Provide the (X, Y) coordinate of the cell's center where the given text is located.  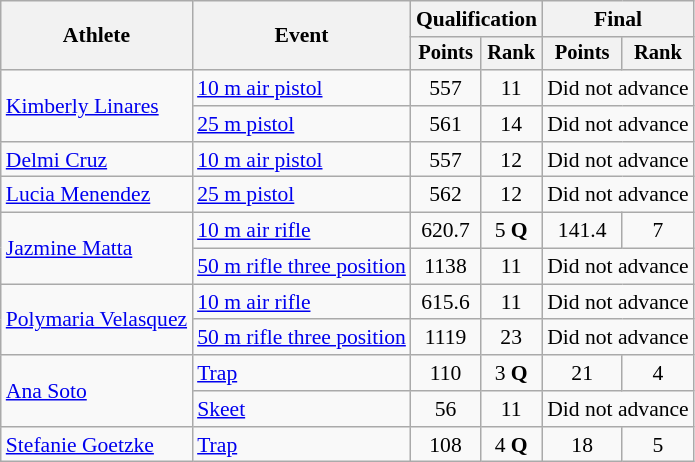
Skeet (302, 409)
Lucia Menendez (96, 195)
Athlete (96, 36)
1119 (446, 338)
1138 (446, 267)
Trap (302, 373)
Jazmine Matta (96, 248)
7 (658, 231)
4 (658, 373)
3 Q (511, 373)
562 (446, 195)
561 (446, 124)
5 Q (511, 231)
56 (446, 409)
23 (511, 338)
Event (302, 36)
615.6 (446, 302)
14 (511, 124)
Kimberly Linares (96, 106)
Ana Soto (96, 390)
21 (582, 373)
141.4 (582, 231)
Qualification (476, 19)
620.7 (446, 231)
110 (446, 373)
Final (618, 19)
Polymaria Velasquez (96, 320)
Delmi Cruz (96, 160)
